From the cell containing the given text, extract its center point as (x, y) coordinate. 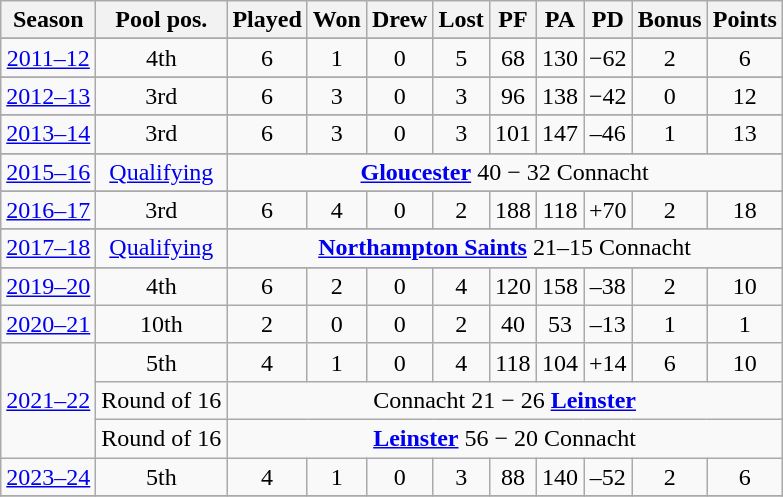
PF (512, 20)
Lost (461, 20)
13 (744, 134)
147 (560, 134)
2015–16 (48, 172)
2023–24 (48, 477)
188 (512, 210)
+70 (608, 210)
2012–13 (48, 96)
140 (560, 477)
2011–12 (48, 58)
104 (560, 362)
2013–14 (48, 134)
–38 (608, 286)
40 (512, 324)
PA (560, 20)
Bonus (670, 20)
120 (512, 286)
158 (560, 286)
Drew (400, 20)
88 (512, 477)
2017–18 (48, 248)
Connacht 21 − 26 Leinster (504, 400)
−42 (608, 96)
96 (512, 96)
130 (560, 58)
Played (267, 20)
10th (162, 324)
138 (560, 96)
–52 (608, 477)
2019–20 (48, 286)
Season (48, 20)
68 (512, 58)
2016–17 (48, 210)
12 (744, 96)
2020–21 (48, 324)
18 (744, 210)
Leinster 56 − 20 Connacht (504, 438)
−62 (608, 58)
Points (744, 20)
Won (336, 20)
+14 (608, 362)
2021–22 (48, 400)
–13 (608, 324)
5 (461, 58)
Northampton Saints 21–15 Connacht (504, 248)
53 (560, 324)
Pool pos. (162, 20)
PD (608, 20)
101 (512, 134)
Gloucester 40 − 32 Connacht (504, 172)
–46 (608, 134)
